Search for the cell housing the specified text and yield its [X, Y] center coordinate. 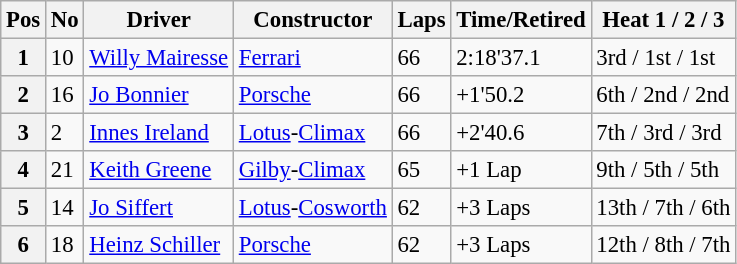
Willy Mairesse [159, 58]
+1 Lap [521, 170]
5 [24, 208]
6th / 2nd / 2nd [664, 95]
3 [24, 133]
Gilby-Climax [312, 170]
Heat 1 / 2 / 3 [664, 20]
6 [24, 245]
Keith Greene [159, 170]
Pos [24, 20]
16 [65, 95]
4 [24, 170]
21 [65, 170]
Constructor [312, 20]
1 [24, 58]
Innes Ireland [159, 133]
Jo Siffert [159, 208]
+2'40.6 [521, 133]
14 [65, 208]
Laps [422, 20]
2:18'37.1 [521, 58]
Jo Bonnier [159, 95]
12th / 8th / 7th [664, 245]
18 [65, 245]
9th / 5th / 5th [664, 170]
10 [65, 58]
No [65, 20]
Lotus-Cosworth [312, 208]
Lotus-Climax [312, 133]
65 [422, 170]
13th / 7th / 6th [664, 208]
Heinz Schiller [159, 245]
3rd / 1st / 1st [664, 58]
+1'50.2 [521, 95]
Time/Retired [521, 20]
Ferrari [312, 58]
Driver [159, 20]
7th / 3rd / 3rd [664, 133]
